Return (x, y) of the center of cell containing provided text 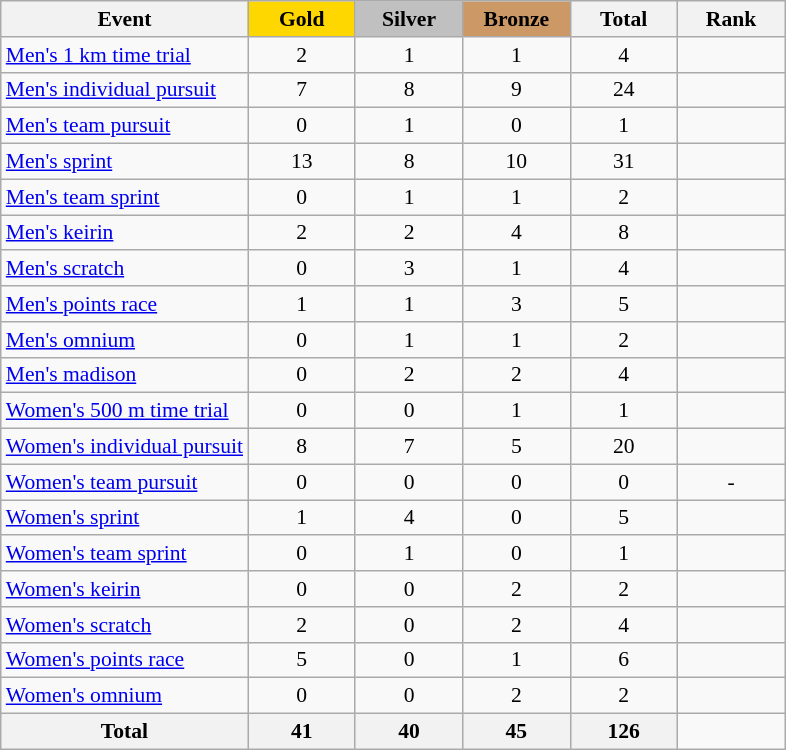
Event (124, 19)
Men's points race (124, 304)
Men's team sprint (124, 197)
Women's sprint (124, 518)
9 (516, 90)
Rank (730, 19)
Men's omnium (124, 340)
Women's 500 m time trial (124, 411)
41 (302, 732)
Gold (302, 19)
24 (624, 90)
20 (624, 447)
40 (408, 732)
10 (516, 162)
Women's team sprint (124, 554)
Men's 1 km time trial (124, 55)
13 (302, 162)
Women's scratch (124, 625)
45 (516, 732)
Men's sprint (124, 162)
Men's scratch (124, 269)
Women's omnium (124, 696)
Women's keirin (124, 589)
Men's keirin (124, 233)
6 (624, 660)
Bronze (516, 19)
31 (624, 162)
Women's individual pursuit (124, 447)
Women's points race (124, 660)
Men's individual pursuit (124, 90)
Men's team pursuit (124, 126)
Men's madison (124, 375)
Women's team pursuit (124, 482)
- (730, 482)
Silver (408, 19)
126 (624, 732)
